Return the [x, y] coordinate for the center point of the cell that contains the specified text.  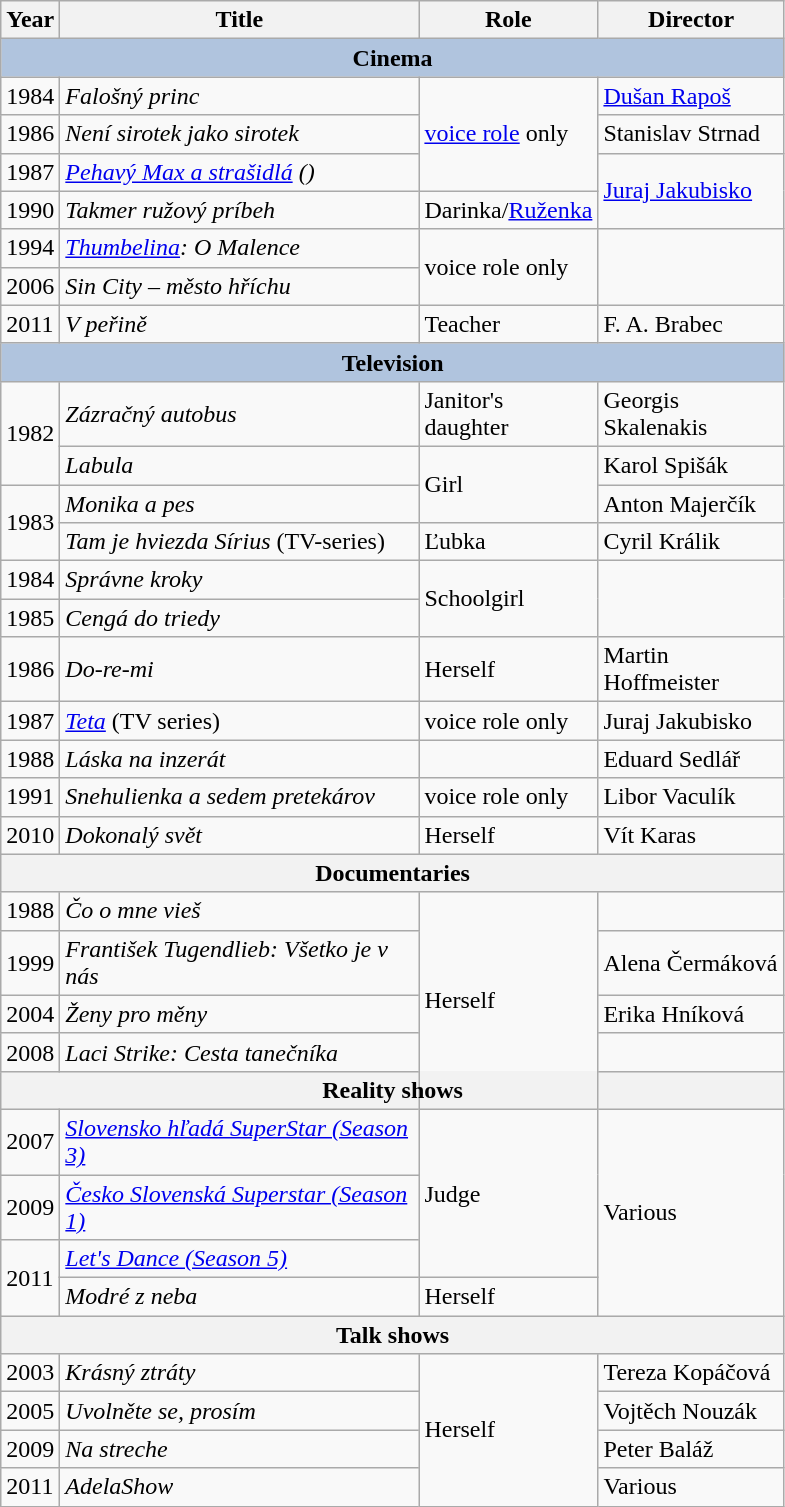
Teacher [508, 324]
1985 [30, 618]
1991 [30, 797]
2005 [30, 1411]
Do-re-mi [240, 670]
1982 [30, 432]
1999 [30, 962]
Peter Baláž [692, 1449]
Dokonalý svět [240, 835]
Cengá do triedy [240, 618]
1983 [30, 522]
Na streche [240, 1449]
Erika Hníková [692, 1014]
Čo o mne vieš [240, 911]
Eduard Sedlář [692, 759]
Není sirotek jako sirotek [240, 134]
1990 [30, 210]
2006 [30, 286]
Anton Majerčík [692, 503]
Libor Vaculík [692, 797]
Laci Strike: Cesta tanečníka [240, 1052]
Director [692, 20]
Georgis Skalenakis [692, 414]
Pehavý Max a strašidlá () [240, 172]
Judge [508, 1193]
AdelaShow [240, 1487]
Správne kroky [240, 580]
Year [30, 20]
Sin City – město hříchu [240, 286]
Monika a pes [240, 503]
Ženy pro měny [240, 1014]
Documentaries [393, 873]
Reality shows [393, 1090]
Česko Slovenská Superstar (Season 1) [240, 1206]
2004 [30, 1014]
Slovensko hľadá SuperStar (Season 3) [240, 1142]
Modré z neba [240, 1297]
2008 [30, 1052]
František Tugendlieb: Všetko je v nás [240, 962]
F. A. Brabec [692, 324]
Vít Karas [692, 835]
Thumbelina: O Malence [240, 248]
Ľubka [508, 542]
Karol Spišák [692, 465]
Television [393, 362]
Cinema [393, 58]
Krásný ztráty [240, 1373]
V peřině [240, 324]
Let's Dance (Season 5) [240, 1259]
2007 [30, 1142]
Stanislav Strnad [692, 134]
Janitor's daughter [508, 414]
Cyril Králik [692, 542]
Snehulienka a sedem pretekárov [240, 797]
Takmer ružový príbeh [240, 210]
Teta (TV series) [240, 721]
Girl [508, 484]
Alena Čermáková [692, 962]
Uvolněte se, prosím [240, 1411]
1994 [30, 248]
Labula [240, 465]
2003 [30, 1373]
Tereza Kopáčová [692, 1373]
Tam je hviezda Sírius (TV-series) [240, 542]
Zázračný autobus [240, 414]
Darinka/Ruženka [508, 210]
Role [508, 20]
Láska na inzerát [240, 759]
Dušan Rapoš [692, 96]
Talk shows [393, 1335]
Schoolgirl [508, 599]
Vojtěch Nouzák [692, 1411]
Title [240, 20]
Falošný princ [240, 96]
Martin Hoffmeister [692, 670]
2010 [30, 835]
